Determine the (x, y) coordinate at the center of the cell enclosing the given text.  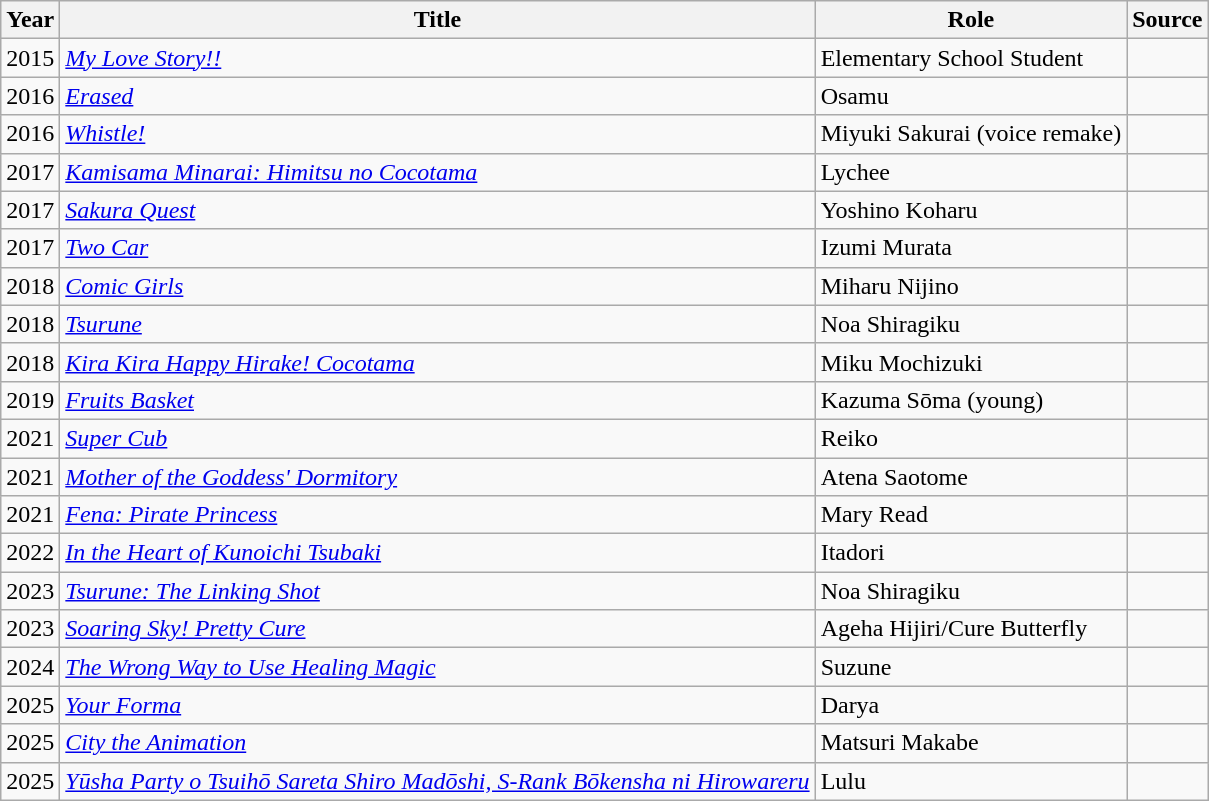
In the Heart of Kunoichi Tsubaki (438, 553)
Mother of the Goddess' Dormitory (438, 477)
Sakura Quest (438, 210)
2015 (30, 58)
Fena: Pirate Princess (438, 515)
Osamu (971, 96)
Mary Read (971, 515)
Year (30, 20)
The Wrong Way to Use Healing Magic (438, 667)
2019 (30, 400)
Tsurune (438, 324)
Kira Kira Happy Hirake! Cocotama (438, 362)
Darya (971, 705)
Miharu Nijino (971, 286)
Source (1168, 20)
Yūsha Party o Tsuihō Sareta Shiro Madōshi, S-Rank Bōkensha ni Hirowareru (438, 781)
Miku Mochizuki (971, 362)
Fruits Basket (438, 400)
Two Car (438, 248)
Title (438, 20)
Yoshino Koharu (971, 210)
Atena Saotome (971, 477)
Erased (438, 96)
My Love Story!! (438, 58)
Miyuki Sakurai (voice remake) (971, 134)
Lychee (971, 172)
Matsuri Makabe (971, 743)
Soaring Sky! Pretty Cure (438, 629)
2022 (30, 553)
Your Forma (438, 705)
Elementary School Student (971, 58)
Role (971, 20)
Kamisama Minarai: Himitsu no Cocotama (438, 172)
Ageha Hijiri/Cure Butterfly (971, 629)
Super Cub (438, 438)
Suzune (971, 667)
Kazuma Sōma (young) (971, 400)
Comic Girls (438, 286)
Reiko (971, 438)
2024 (30, 667)
City the Animation (438, 743)
Lulu (971, 781)
Izumi Murata (971, 248)
Tsurune: The Linking Shot (438, 591)
Whistle! (438, 134)
Itadori (971, 553)
